Determine the [x, y] coordinate at the center of the cell enclosing the given text.  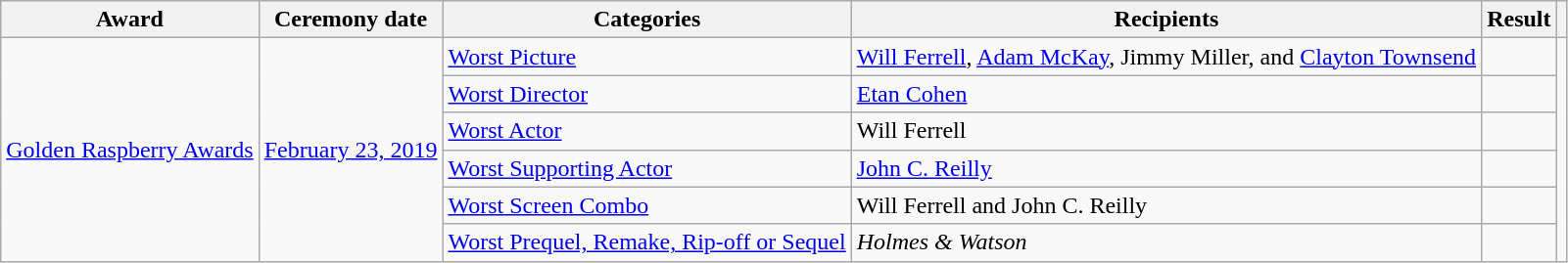
Categories [646, 20]
Ceremony date [351, 20]
Etan Cohen [1165, 94]
Will Ferrell [1165, 131]
Holmes & Watson [1165, 242]
Worst Prequel, Remake, Rip-off or Sequel [646, 242]
Recipients [1165, 20]
Worst Picture [646, 57]
Result [1519, 20]
Award [129, 20]
Will Ferrell and John C. Reilly [1165, 205]
Worst Supporting Actor [646, 168]
Worst Actor [646, 131]
John C. Reilly [1165, 168]
Worst Director [646, 94]
February 23, 2019 [351, 150]
Golden Raspberry Awards [129, 150]
Worst Screen Combo [646, 205]
Will Ferrell, Adam McKay, Jimmy Miller, and Clayton Townsend [1165, 57]
